Scan for the cell matching the given text and deliver its (X, Y) coordinate at center. 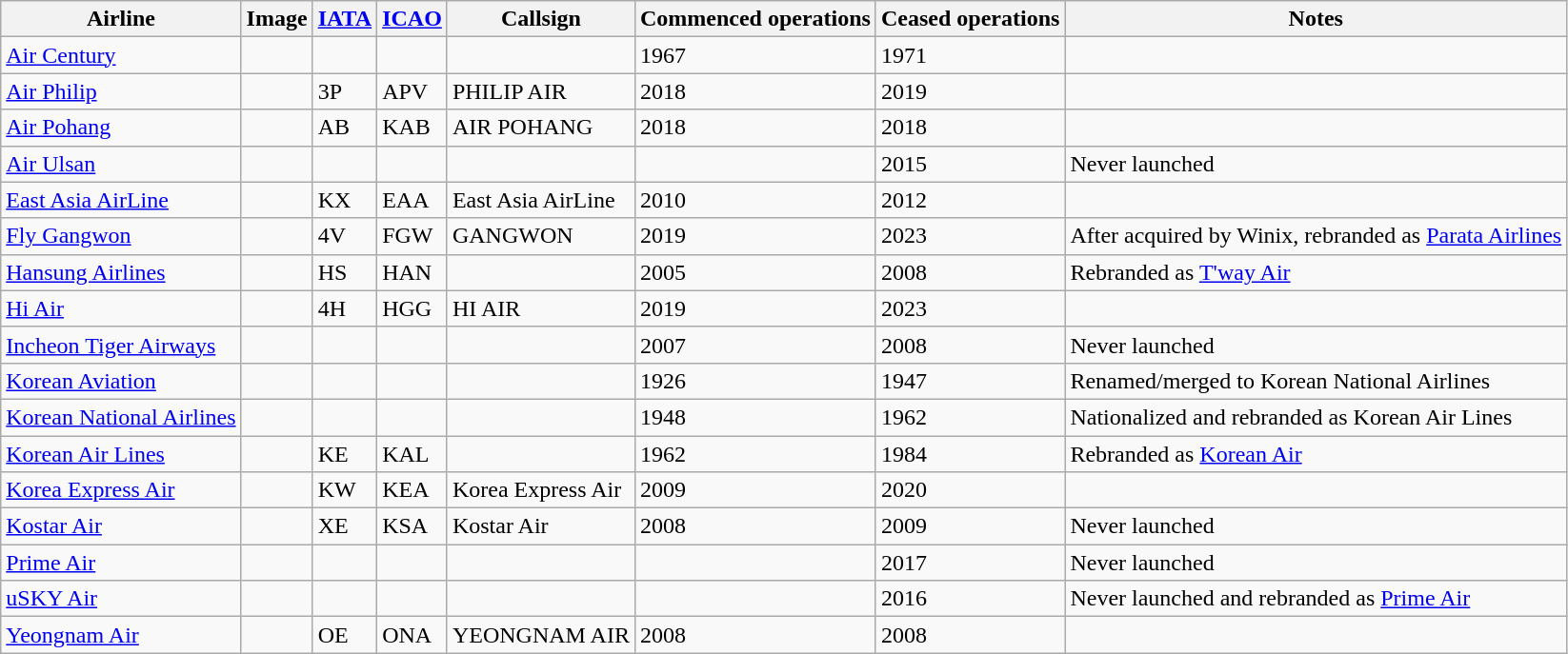
OE (345, 635)
Prime Air (121, 563)
HGG (412, 308)
4V (345, 236)
2010 (754, 200)
HI AIR (541, 308)
KW (345, 490)
FGW (412, 236)
KX (345, 200)
1948 (754, 417)
Airline (121, 19)
1926 (754, 381)
ICAO (412, 19)
Air Century (121, 55)
Hi Air (121, 308)
2020 (970, 490)
Korean Air Lines (121, 454)
1984 (970, 454)
HAN (412, 272)
KAL (412, 454)
Never launched and rebranded as Prime Air (1317, 599)
Notes (1317, 19)
Rebranded as Korean Air (1317, 454)
YEONGNAM AIR (541, 635)
2007 (754, 345)
KEA (412, 490)
Ceased operations (970, 19)
Callsign (541, 19)
EAA (412, 200)
1947 (970, 381)
2017 (970, 563)
KSA (412, 526)
APV (412, 91)
Commenced operations (754, 19)
4H (345, 308)
1971 (970, 55)
Rebranded as T'way Air (1317, 272)
After acquired by Winix, rebranded as Parata Airlines (1317, 236)
Incheon Tiger Airways (121, 345)
Renamed/merged to Korean National Airlines (1317, 381)
3P (345, 91)
KAB (412, 128)
uSKY Air (121, 599)
Air Pohang (121, 128)
Yeongnam Air (121, 635)
Korean Aviation (121, 381)
Nationalized and rebranded as Korean Air Lines (1317, 417)
2005 (754, 272)
Hansung Airlines (121, 272)
1967 (754, 55)
Air Philip (121, 91)
2012 (970, 200)
HS (345, 272)
GANGWON (541, 236)
XE (345, 526)
IATA (345, 19)
PHILIP AIR (541, 91)
KE (345, 454)
ONA (412, 635)
Korean National Airlines (121, 417)
AB (345, 128)
2016 (970, 599)
Fly Gangwon (121, 236)
AIR POHANG (541, 128)
2015 (970, 164)
Air Ulsan (121, 164)
Image (276, 19)
